Find where the given text appears and provide that cell's center as [X, Y] coordinate. 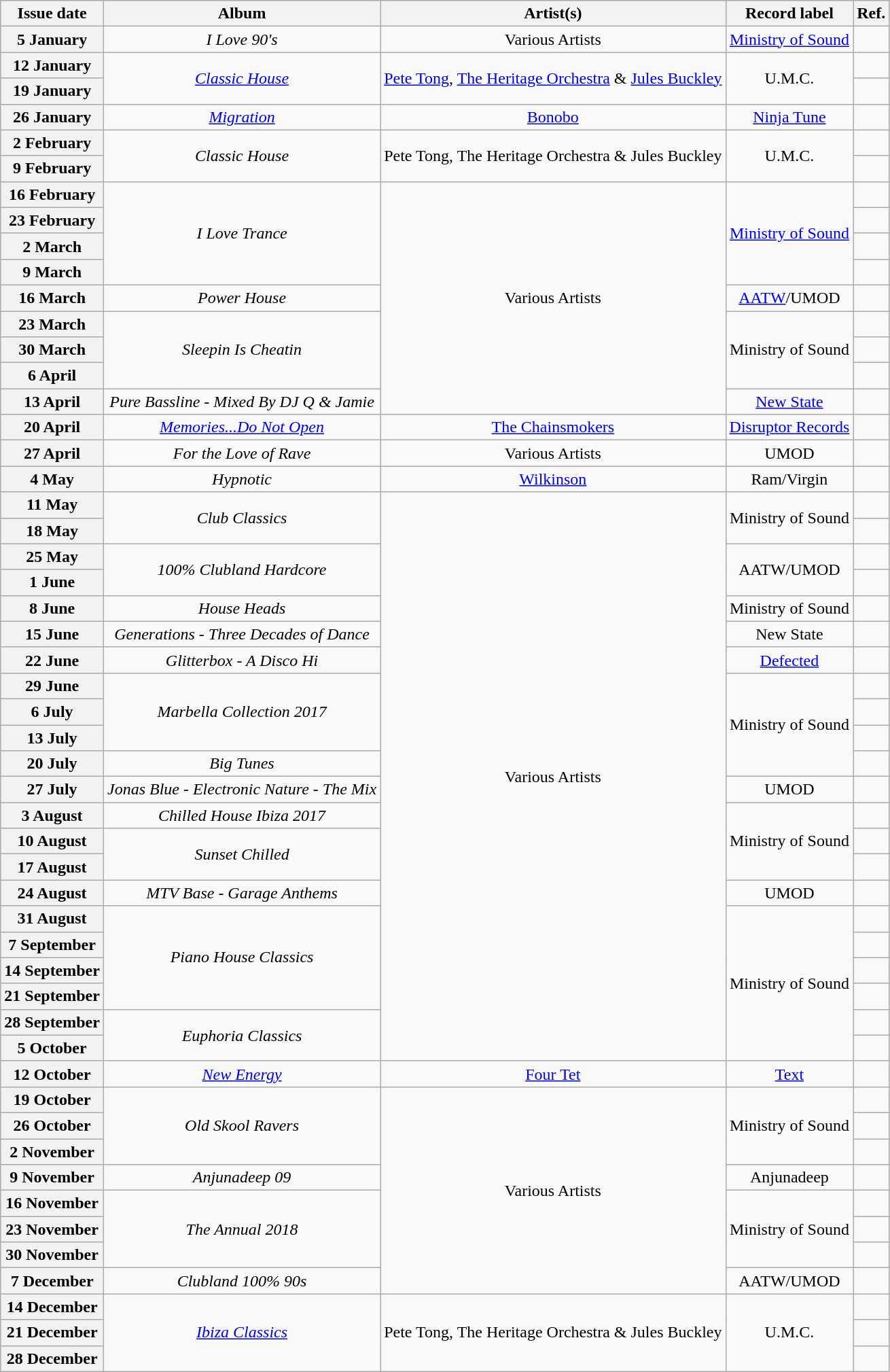
Club Classics [242, 518]
Ref. [871, 14]
16 November [52, 1203]
17 August [52, 867]
Old Skool Ravers [242, 1125]
House Heads [242, 608]
13 July [52, 737]
Wilkinson [553, 479]
12 October [52, 1074]
26 January [52, 117]
7 September [52, 945]
9 November [52, 1178]
Jonas Blue - Electronic Nature - The Mix [242, 790]
Disruptor Records [789, 427]
16 March [52, 298]
10 August [52, 841]
23 February [52, 220]
Pure Bassline - Mixed By DJ Q & Jamie [242, 402]
Record label [789, 14]
4 May [52, 479]
25 May [52, 557]
Memories...Do Not Open [242, 427]
Clubland 100% 90s [242, 1281]
Bonobo [553, 117]
Anjunadeep [789, 1178]
26 October [52, 1125]
The Chainsmokers [553, 427]
Euphoria Classics [242, 1035]
21 September [52, 996]
Album [242, 14]
New Energy [242, 1074]
28 September [52, 1022]
20 April [52, 427]
23 March [52, 324]
31 August [52, 919]
Sleepin Is Cheatin [242, 350]
Glitterbox - A Disco Hi [242, 660]
7 December [52, 1281]
Big Tunes [242, 764]
2 November [52, 1152]
Generations - Three Decades of Dance [242, 634]
3 August [52, 815]
Defected [789, 660]
I Love 90's [242, 39]
For the Love of Rave [242, 453]
The Annual 2018 [242, 1229]
27 July [52, 790]
21 December [52, 1333]
19 January [52, 91]
6 July [52, 711]
30 March [52, 350]
14 September [52, 970]
Hypnotic [242, 479]
9 March [52, 272]
24 August [52, 893]
2 February [52, 143]
Text [789, 1074]
Ibiza Classics [242, 1333]
28 December [52, 1358]
8 June [52, 608]
6 April [52, 376]
14 December [52, 1307]
Marbella Collection 2017 [242, 711]
27 April [52, 453]
Ram/Virgin [789, 479]
5 January [52, 39]
Sunset Chilled [242, 854]
13 April [52, 402]
MTV Base - Garage Anthems [242, 893]
19 October [52, 1100]
Artist(s) [553, 14]
11 May [52, 505]
Issue date [52, 14]
1 June [52, 582]
Migration [242, 117]
Anjunadeep 09 [242, 1178]
20 July [52, 764]
23 November [52, 1229]
2 March [52, 246]
30 November [52, 1255]
12 January [52, 65]
I Love Trance [242, 233]
100% Clubland Hardcore [242, 569]
Ninja Tune [789, 117]
22 June [52, 660]
9 February [52, 169]
Four Tet [553, 1074]
5 October [52, 1048]
Piano House Classics [242, 957]
15 June [52, 634]
Power House [242, 298]
Chilled House Ibiza 2017 [242, 815]
18 May [52, 531]
16 February [52, 194]
29 June [52, 686]
